Return the (x, y) coordinate for the center point of the cell that contains the specified text.  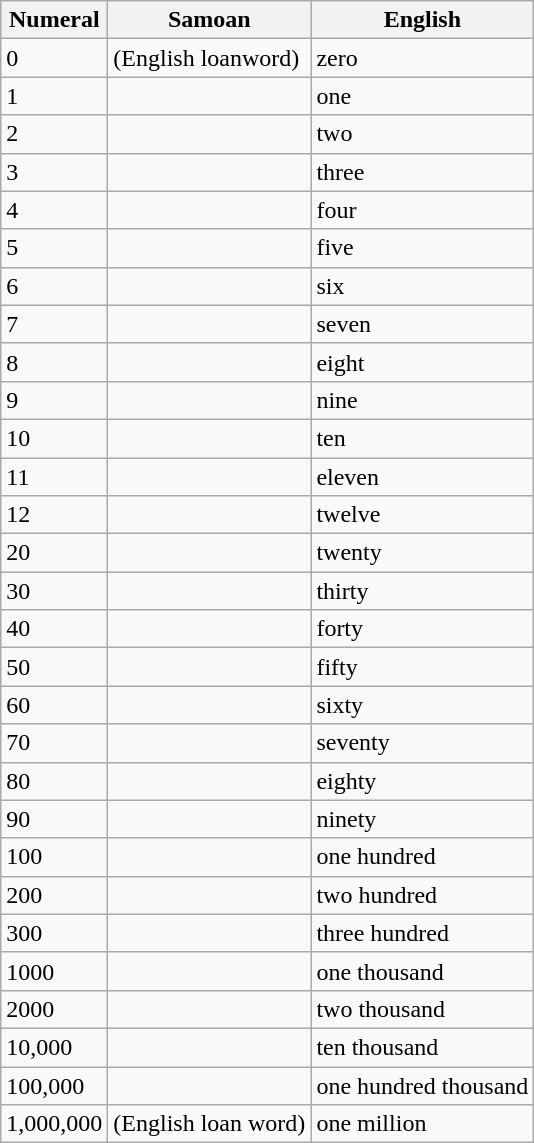
100,000 (54, 1085)
100 (54, 857)
four (422, 210)
1 (54, 96)
eight (422, 362)
eleven (422, 477)
10,000 (54, 1047)
50 (54, 667)
ten (422, 438)
60 (54, 705)
twelve (422, 515)
0 (54, 58)
2 (54, 134)
20 (54, 553)
two (422, 134)
ten thousand (422, 1047)
Numeral (54, 20)
80 (54, 781)
fifty (422, 667)
twenty (422, 553)
1,000,000 (54, 1124)
one (422, 96)
(English loanword) (210, 58)
zero (422, 58)
12 (54, 515)
three (422, 172)
11 (54, 477)
(English loan word) (210, 1124)
five (422, 248)
5 (54, 248)
two hundred (422, 895)
1000 (54, 971)
9 (54, 400)
40 (54, 629)
30 (54, 591)
one thousand (422, 971)
7 (54, 324)
forty (422, 629)
two thousand (422, 1009)
ninety (422, 819)
one hundred thousand (422, 1085)
one million (422, 1124)
one hundred (422, 857)
90 (54, 819)
8 (54, 362)
six (422, 286)
2000 (54, 1009)
70 (54, 743)
seven (422, 324)
4 (54, 210)
eighty (422, 781)
three hundred (422, 933)
10 (54, 438)
Samoan (210, 20)
thirty (422, 591)
seventy (422, 743)
sixty (422, 705)
200 (54, 895)
English (422, 20)
6 (54, 286)
3 (54, 172)
300 (54, 933)
nine (422, 400)
